Find where the given text appears and provide that cell's center as (x, y) coordinate. 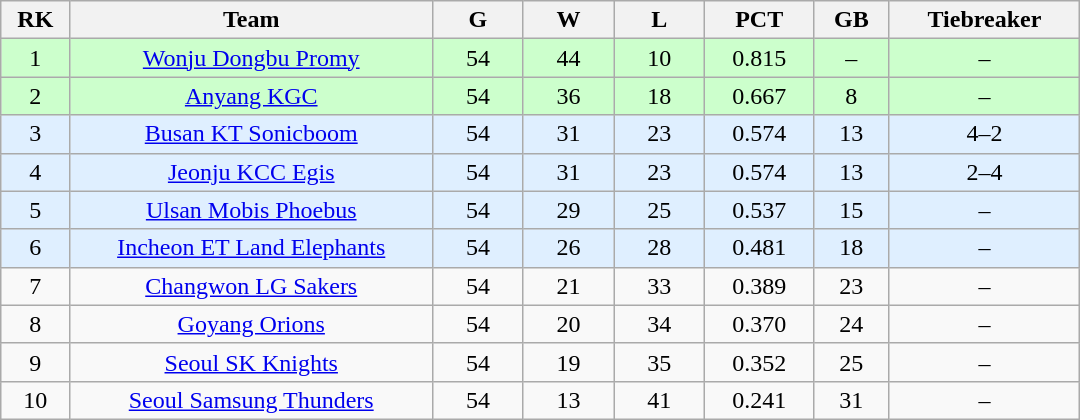
0.481 (760, 248)
Team (252, 20)
33 (660, 286)
0.370 (760, 324)
RK (36, 20)
0.537 (760, 210)
2 (36, 96)
24 (852, 324)
G (478, 20)
4 (36, 172)
28 (660, 248)
34 (660, 324)
W (568, 20)
3 (36, 134)
Anyang KGC (252, 96)
Wonju Dongbu Promy (252, 58)
1 (36, 58)
0.389 (760, 286)
15 (852, 210)
0.667 (760, 96)
0.815 (760, 58)
7 (36, 286)
4–2 (984, 134)
44 (568, 58)
Goyang Orions (252, 324)
Ulsan Mobis Phoebus (252, 210)
Busan KT Sonicboom (252, 134)
19 (568, 362)
41 (660, 400)
L (660, 20)
Seoul Samsung Thunders (252, 400)
GB (852, 20)
5 (36, 210)
35 (660, 362)
Changwon LG Sakers (252, 286)
Seoul SK Knights (252, 362)
Incheon ET Land Elephants (252, 248)
29 (568, 210)
0.241 (760, 400)
0.352 (760, 362)
26 (568, 248)
21 (568, 286)
6 (36, 248)
PCT (760, 20)
36 (568, 96)
9 (36, 362)
2–4 (984, 172)
Tiebreaker (984, 20)
20 (568, 324)
Jeonju KCC Egis (252, 172)
